Scan for the cell matching the given text and deliver its (X, Y) coordinate at center. 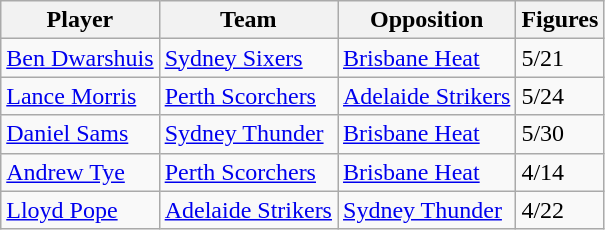
5/30 (560, 134)
Figures (560, 20)
4/22 (560, 210)
Sydney Sixers (248, 58)
5/21 (560, 58)
Lloyd Pope (80, 210)
Daniel Sams (80, 134)
Team (248, 20)
Player (80, 20)
5/24 (560, 96)
4/14 (560, 172)
Lance Morris (80, 96)
Opposition (427, 20)
Andrew Tye (80, 172)
Ben Dwarshuis (80, 58)
